From the cell containing the given text, extract its center point as [x, y] coordinate. 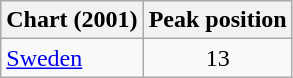
Peak position [218, 20]
Sweden [72, 58]
Chart (2001) [72, 20]
13 [218, 58]
